Search for the cell housing the specified text and yield its [x, y] center coordinate. 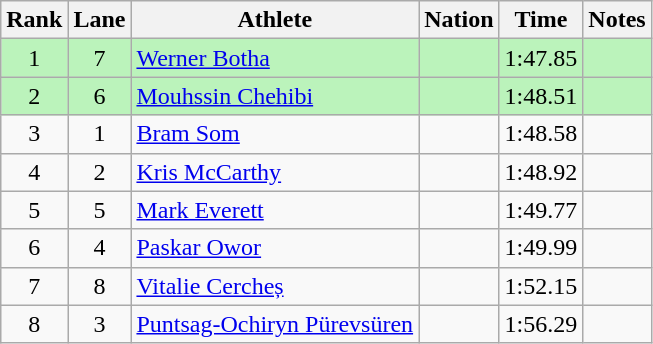
Werner Botha [275, 58]
Puntsag-Ochiryn Pürevsüren [275, 324]
Lane [100, 20]
Athlete [275, 20]
Kris McCarthy [275, 172]
Paskar Owor [275, 248]
1:48.92 [541, 172]
1:52.15 [541, 286]
Mouhssin Chehibi [275, 96]
1:56.29 [541, 324]
Nation [459, 20]
1:49.77 [541, 210]
Notes [617, 20]
1:48.51 [541, 96]
1:48.58 [541, 134]
1:47.85 [541, 58]
Bram Som [275, 134]
Rank [34, 20]
1:49.99 [541, 248]
Vitalie Cercheș [275, 286]
Time [541, 20]
Mark Everett [275, 210]
